For the text-containing cell, return its midpoint in (X, Y) coordinate format. 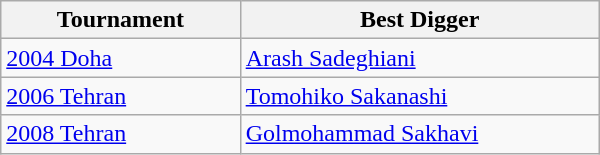
Best Digger (420, 20)
Tournament (120, 20)
Golmohammad Sakhavi (420, 134)
Arash Sadeghiani (420, 58)
2004 Doha (120, 58)
Tomohiko Sakanashi (420, 96)
2006 Tehran (120, 96)
2008 Tehran (120, 134)
